Return (X, Y) of the center of cell containing provided text 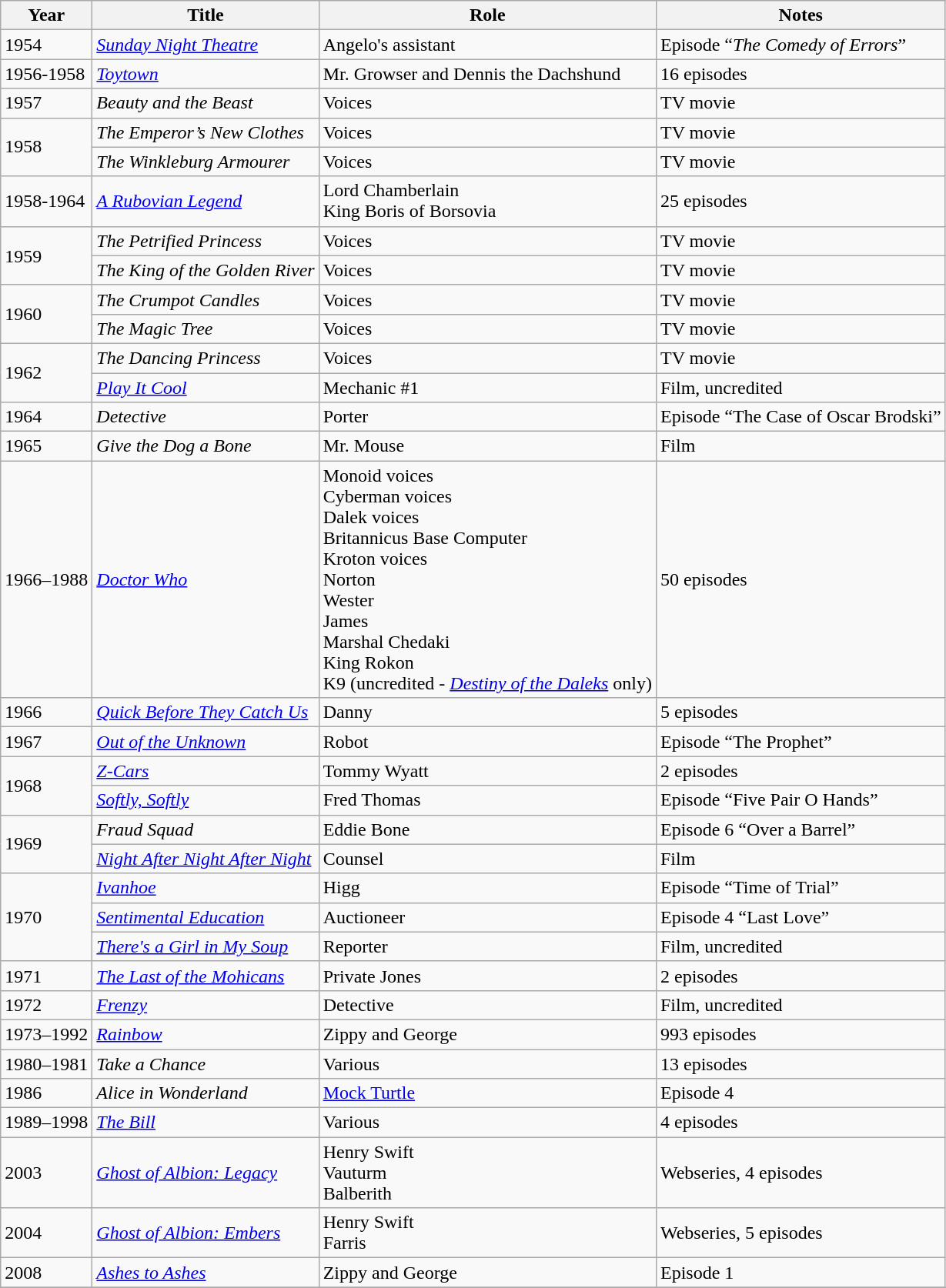
Give the Dog a Bone (206, 446)
Frenzy (206, 1005)
1971 (46, 976)
Ghost of Albion: Legacy (206, 1173)
1964 (46, 417)
Fred Thomas (487, 800)
Title (206, 15)
Fraud Squad (206, 829)
1960 (46, 314)
4 episodes (801, 1123)
Episode “Time of Trial” (801, 888)
Auctioneer (487, 917)
The King of the Golden River (206, 270)
2003 (46, 1173)
1958-1964 (46, 202)
Private Jones (487, 976)
Toytown (206, 74)
Night After Night After Night (206, 859)
Softly, Softly (206, 800)
The Petrified Princess (206, 241)
A Rubovian Legend (206, 202)
Sentimental Education (206, 917)
Year (46, 15)
1969 (46, 844)
Henry SwiftFarris (487, 1233)
Quick Before They Catch Us (206, 712)
1973–1992 (46, 1034)
13 episodes (801, 1064)
The Bill (206, 1123)
Sunday Night Theatre (206, 45)
Webseries, 5 episodes (801, 1233)
Mechanic #1 (487, 387)
1986 (46, 1093)
5 episodes (801, 712)
1959 (46, 255)
Ashes to Ashes (206, 1273)
Counsel (487, 859)
1980–1981 (46, 1064)
Episode “The Case of Oscar Brodski” (801, 417)
The Last of the Mohicans (206, 976)
Notes (801, 15)
Play It Cool (206, 387)
Out of the Unknown (206, 742)
Angelo's assistant (487, 45)
1967 (46, 742)
993 episodes (801, 1034)
1958 (46, 147)
Mr. Mouse (487, 446)
Henry SwiftVauturmBalberith (487, 1173)
The Crumpot Candles (206, 299)
1989–1998 (46, 1123)
There's a Girl in My Soup (206, 946)
Episode “The Prophet” (801, 742)
25 episodes (801, 202)
50 episodes (801, 579)
Role (487, 15)
Ivanhoe (206, 888)
Rainbow (206, 1034)
Webseries, 4 episodes (801, 1173)
Z-Cars (206, 771)
2008 (46, 1273)
Tommy Wyatt (487, 771)
Alice in Wonderland (206, 1093)
Ghost of Albion: Embers (206, 1233)
Porter (487, 417)
1966 (46, 712)
1972 (46, 1005)
The Magic Tree (206, 329)
Take a Chance (206, 1064)
Episode “The Comedy of Errors” (801, 45)
Robot (487, 742)
1968 (46, 786)
Episode 1 (801, 1273)
1954 (46, 45)
Episode 6 “Over a Barrel” (801, 829)
1957 (46, 103)
Mock Turtle (487, 1093)
1966–1988 (46, 579)
Beauty and the Beast (206, 103)
The Dancing Princess (206, 358)
Reporter (487, 946)
1965 (46, 446)
Higg (487, 888)
Episode 4 (801, 1093)
1962 (46, 372)
Doctor Who (206, 579)
1956-1958 (46, 74)
The Winkleburg Armourer (206, 162)
Eddie Bone (487, 829)
Episode “Five Pair O Hands” (801, 800)
Episode 4 “Last Love” (801, 917)
16 episodes (801, 74)
Mr. Growser and Dennis the Dachshund (487, 74)
1970 (46, 917)
Danny (487, 712)
Lord ChamberlainKing Boris of Borsovia (487, 202)
2004 (46, 1233)
The Emperor’s New Clothes (206, 132)
